Extract the [X, Y] coordinate from the center of the cell holding the provided text.  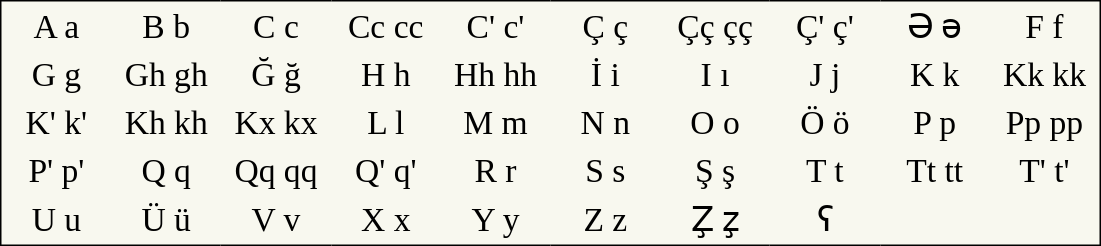
C c [276, 26]
Z̧ z̧ [715, 220]
S s [605, 171]
C' c' [496, 26]
Q q [166, 171]
B b [166, 26]
T t [825, 171]
Pp pp [1046, 123]
P' p' [56, 171]
T' t' [1046, 171]
Y y [496, 220]
K' k' [56, 123]
Ç ç [605, 26]
M m [496, 123]
Z z [605, 220]
I ı [715, 75]
L l [386, 123]
H h [386, 75]
R r [496, 171]
Tt tt [935, 171]
U u [56, 220]
F f [1046, 26]
G g [56, 75]
Kx kx [276, 123]
İ i [605, 75]
Gh gh [166, 75]
V v [276, 220]
Q' q' [386, 171]
A a [56, 26]
Qq qq [276, 171]
P p [935, 123]
ʕ [825, 220]
J j [825, 75]
Cc cc [386, 26]
Ö ö [825, 123]
Hh hh [496, 75]
Çç çç [715, 26]
N n [605, 123]
X x [386, 220]
O o [715, 123]
Ş ş [715, 171]
Kk kk [1046, 75]
K k [935, 75]
Ə ə [935, 26]
Ç' ç' [825, 26]
Ü ü [166, 220]
Ğ ğ [276, 75]
Kh kh [166, 123]
